Capture the cell that displays the provided text and extract its (X, Y) central coordinate. 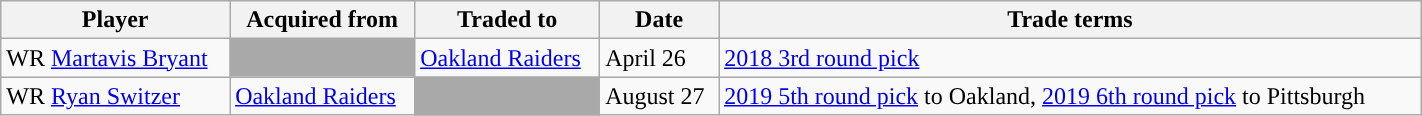
Acquired from (322, 20)
Trade terms (1070, 20)
Traded to (508, 20)
WR Martavis Bryant (116, 58)
Player (116, 20)
2018 3rd round pick (1070, 58)
April 26 (660, 58)
WR Ryan Switzer (116, 96)
2019 5th round pick to Oakland, 2019 6th round pick to Pittsburgh (1070, 96)
Date (660, 20)
August 27 (660, 96)
